Scan for the cell matching the given text and deliver its [x, y] coordinate at center. 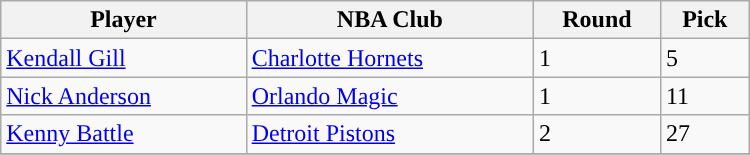
Nick Anderson [124, 96]
Kendall Gill [124, 58]
2 [598, 134]
11 [704, 96]
Player [124, 20]
Orlando Magic [390, 96]
5 [704, 58]
Detroit Pistons [390, 134]
Pick [704, 20]
NBA Club [390, 20]
Round [598, 20]
Kenny Battle [124, 134]
Charlotte Hornets [390, 58]
27 [704, 134]
